Output the (x, y) coordinate of the center of the cell containing the given text.  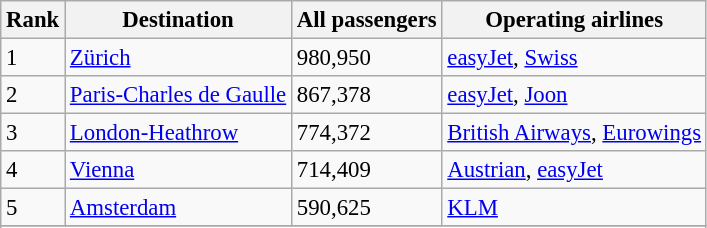
5 (33, 208)
Operating airlines (574, 20)
1 (33, 58)
KLM (574, 208)
British Airways, Eurowings (574, 133)
Amsterdam (178, 208)
714,409 (367, 170)
Destination (178, 20)
Rank (33, 20)
590,625 (367, 208)
easyJet, Swiss (574, 58)
4 (33, 170)
2 (33, 95)
Zürich (178, 58)
3 (33, 133)
Paris-Charles de Gaulle (178, 95)
Austrian, easyJet (574, 170)
London-Heathrow (178, 133)
Vienna (178, 170)
774,372 (367, 133)
867,378 (367, 95)
980,950 (367, 58)
easyJet, Joon (574, 95)
All passengers (367, 20)
